Extract the (X, Y) coordinate from the center of the cell holding the provided text.  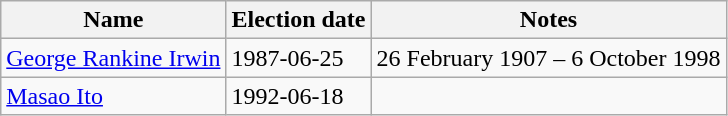
Election date (298, 20)
Name (114, 20)
Notes (548, 20)
Masao Ito (114, 96)
George Rankine Irwin (114, 58)
1987-06-25 (298, 58)
26 February 1907 – 6 October 1998 (548, 58)
1992-06-18 (298, 96)
